For the text-containing cell, return its midpoint in (x, y) coordinate format. 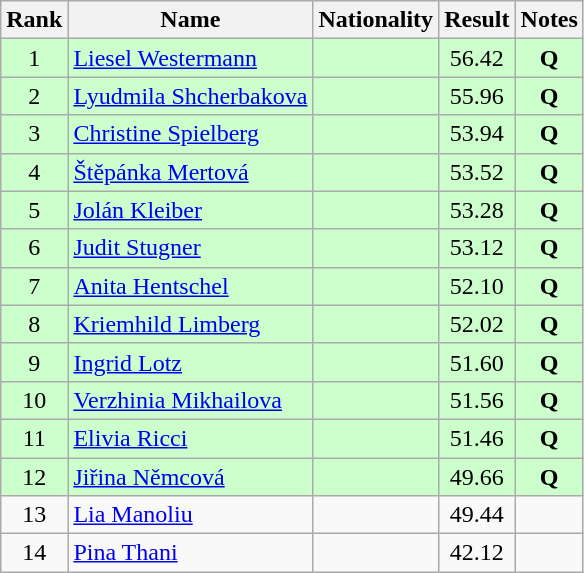
Verzhinia Mikhailova (190, 400)
Ingrid Lotz (190, 362)
11 (34, 438)
51.60 (477, 362)
Liesel Westermann (190, 58)
56.42 (477, 58)
53.12 (477, 248)
4 (34, 172)
13 (34, 515)
49.66 (477, 477)
Judit Stugner (190, 248)
6 (34, 248)
42.12 (477, 553)
9 (34, 362)
1 (34, 58)
Notes (549, 20)
52.02 (477, 324)
14 (34, 553)
5 (34, 210)
Lia Manoliu (190, 515)
2 (34, 96)
10 (34, 400)
Jolán Kleiber (190, 210)
Kriemhild Limberg (190, 324)
7 (34, 286)
Lyudmila Shcherbakova (190, 96)
53.94 (477, 134)
52.10 (477, 286)
12 (34, 477)
Christine Spielberg (190, 134)
55.96 (477, 96)
Result (477, 20)
Anita Hentschel (190, 286)
Elivia Ricci (190, 438)
3 (34, 134)
53.52 (477, 172)
Štěpánka Mertová (190, 172)
49.44 (477, 515)
51.46 (477, 438)
Rank (34, 20)
Pina Thani (190, 553)
53.28 (477, 210)
51.56 (477, 400)
Nationality (376, 20)
Name (190, 20)
Jiřina Němcová (190, 477)
8 (34, 324)
